Provide the [X, Y] coordinate of the cell's center where the given text is located.  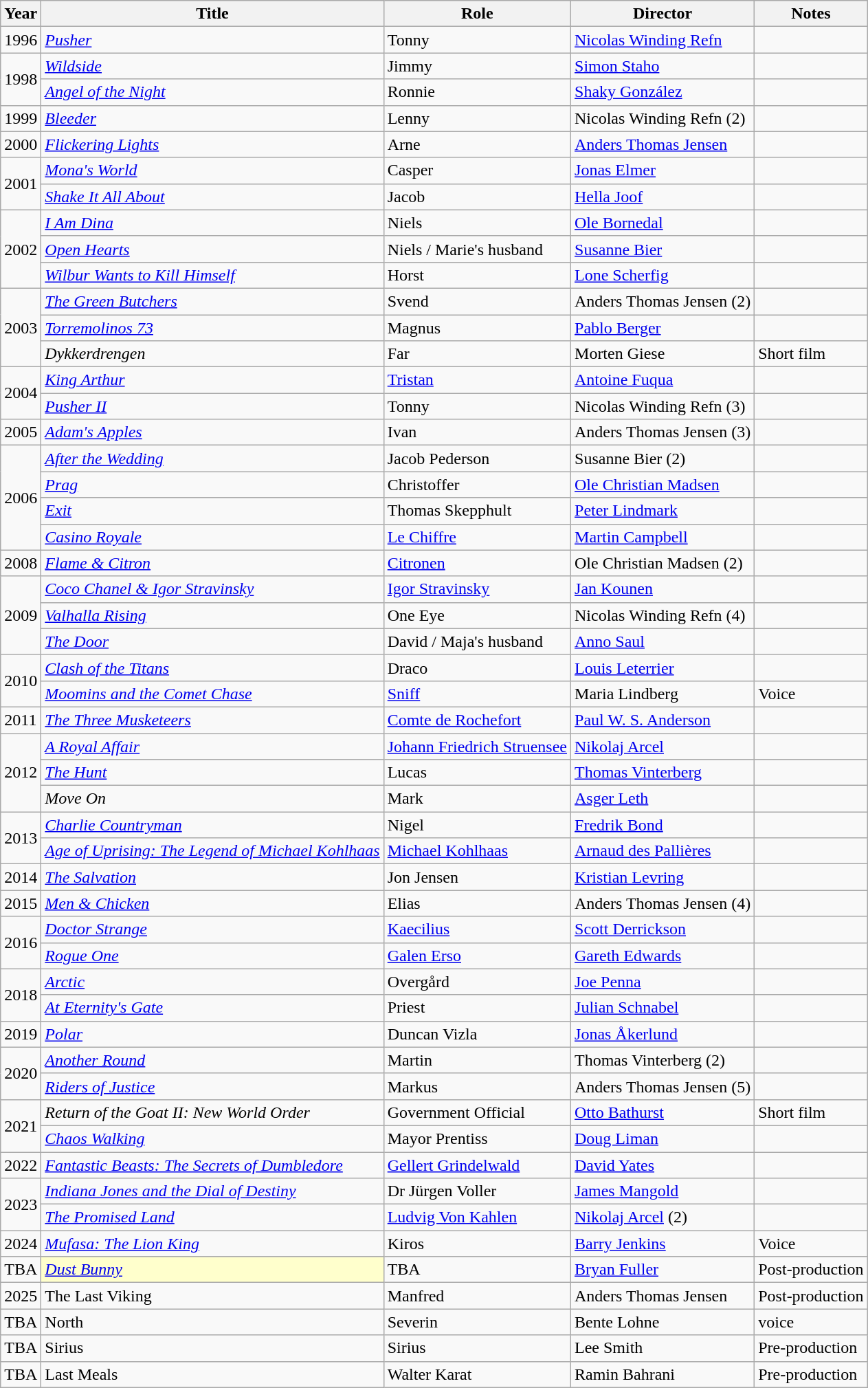
Men & Chicken [212, 903]
Dust Bunny [212, 1270]
Charlie Countryman [212, 825]
The Hunt [212, 773]
Nigel [477, 825]
Bleeder [212, 118]
Title [212, 14]
2009 [21, 615]
Gareth Edwards [663, 956]
Peter Lindmark [663, 511]
Overgård [477, 982]
Ivan [477, 432]
Susanne Bier [663, 249]
Otto Bathurst [663, 1112]
2015 [21, 903]
Igor Stravinsky [477, 589]
Move On [212, 799]
Jonas Åkerlund [663, 1034]
Lucas [477, 773]
Flickering Lights [212, 144]
Paul W. S. Anderson [663, 720]
Arnaud des Pallières [663, 851]
Kaecilius [477, 929]
1996 [21, 40]
2012 [21, 772]
Ole Christian Madsen (2) [663, 563]
Wildside [212, 66]
Anders Thomas Jensen (2) [663, 301]
Maria Lindberg [663, 694]
2001 [21, 184]
Government Official [477, 1112]
Nikolaj Arcel (2) [663, 1218]
Michael Kohlhaas [477, 851]
Severin [477, 1322]
Last Meals [212, 1374]
Chaos Walking [212, 1138]
2011 [21, 720]
Lee Smith [663, 1348]
Year [21, 14]
King Arthur [212, 380]
Thomas Vinterberg [663, 773]
One Eye [477, 615]
Exit [212, 511]
Joe Penna [663, 982]
Bente Lohne [663, 1322]
Jan Kounen [663, 589]
Adam's Apples [212, 432]
Nicolas Winding Refn (2) [663, 118]
Thomas Vinterberg (2) [663, 1060]
Jacob Pederson [477, 459]
Wilbur Wants to Kill Himself [212, 275]
Jacob [477, 197]
1999 [21, 118]
2000 [21, 144]
At Eternity's Gate [212, 1008]
Polar [212, 1034]
Rogue One [212, 956]
2019 [21, 1034]
David Yates [663, 1165]
2025 [21, 1296]
Comte de Rochefort [477, 720]
Manfred [477, 1296]
Nicolas Winding Refn [663, 40]
Citronen [477, 563]
Kristian Levring [663, 877]
Another Round [212, 1060]
Arne [477, 144]
Niels [477, 223]
Director [663, 14]
2022 [21, 1165]
The Door [212, 641]
Angel of the Night [212, 92]
Susanne Bier (2) [663, 459]
Le Chiffre [477, 537]
Duncan Vizla [477, 1034]
After the Wedding [212, 459]
Ramin Bahrani [663, 1374]
2013 [21, 838]
Shaky González [663, 92]
Flame & Citron [212, 563]
Lenny [477, 118]
Ole Christian Madsen [663, 485]
Anders Thomas Jensen (3) [663, 432]
2024 [21, 1244]
Pusher II [212, 406]
Simon Staho [663, 66]
Mufasa: The Lion King [212, 1244]
Gellert Grindelwald [477, 1165]
Indiana Jones and the Dial of Destiny [212, 1191]
Casper [477, 170]
voice [811, 1322]
Mark [477, 799]
Doug Liman [663, 1138]
Scott Derrickson [663, 929]
Doctor Strange [212, 929]
Thomas Skepphult [477, 511]
Dr Jürgen Voller [477, 1191]
Tristan [477, 380]
Ludvig Von Kahlen [477, 1218]
2002 [21, 249]
Johann Friedrich Struensee [477, 746]
Elias [477, 903]
2003 [21, 327]
Kiros [477, 1244]
Ronnie [477, 92]
Julian Schnabel [663, 1008]
Markus [477, 1086]
Horst [477, 275]
Arctic [212, 982]
2018 [21, 995]
Morten Giese [663, 354]
Antoine Fuqua [663, 380]
Anno Saul [663, 641]
Mayor Prentiss [477, 1138]
Jonas Elmer [663, 170]
The Green Butchers [212, 301]
The Promised Land [212, 1218]
Niels / Marie's husband [477, 249]
I Am Dina [212, 223]
Casino Royale [212, 537]
Bryan Fuller [663, 1270]
Dykkerdrengen [212, 354]
David / Maja's husband [477, 641]
Mona's World [212, 170]
Anders Thomas Jensen (4) [663, 903]
Open Hearts [212, 249]
Clash of the Titans [212, 668]
A Royal Affair [212, 746]
2023 [21, 1204]
Hella Joof [663, 197]
Age of Uprising: The Legend of Michael Kohlhaas [212, 851]
James Mangold [663, 1191]
The Salvation [212, 877]
Far [477, 354]
1998 [21, 79]
Magnus [477, 328]
Sniff [477, 694]
Lone Scherfig [663, 275]
2005 [21, 432]
Valhalla Rising [212, 615]
Fantastic Beasts: The Secrets of Dumbledore [212, 1165]
Louis Leterrier [663, 668]
Coco Chanel & Igor Stravinsky [212, 589]
Svend [477, 301]
Shake It All About [212, 197]
2010 [21, 681]
Christoffer [477, 485]
2008 [21, 563]
2006 [21, 498]
The Last Viking [212, 1296]
Nikolaj Arcel [663, 746]
Barry Jenkins [663, 1244]
Nicolas Winding Refn (4) [663, 615]
Priest [477, 1008]
North [212, 1322]
Martin [477, 1060]
Torremolinos 73 [212, 328]
Return of the Goat II: New World Order [212, 1112]
2016 [21, 943]
Pusher [212, 40]
Role [477, 14]
Fredrik Bond [663, 825]
Asger Leth [663, 799]
2021 [21, 1125]
2020 [21, 1073]
The Three Musketeers [212, 720]
Galen Erso [477, 956]
Prag [212, 485]
Anders Thomas Jensen (5) [663, 1086]
Walter Karat [477, 1374]
Martin Campbell [663, 537]
Jon Jensen [477, 877]
Pablo Berger [663, 328]
Nicolas Winding Refn (3) [663, 406]
Jimmy [477, 66]
Moomins and the Comet Chase [212, 694]
2004 [21, 393]
Ole Bornedal [663, 223]
Riders of Justice [212, 1086]
Notes [811, 14]
2014 [21, 877]
Draco [477, 668]
